Provide the (X, Y) coordinate of the cell's center where the given text is located.  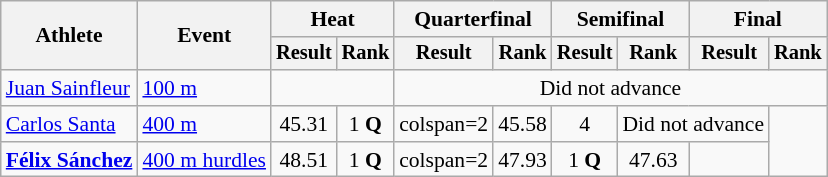
400 m (204, 124)
Heat (332, 19)
100 m (204, 88)
Final (758, 19)
Athlete (70, 36)
Quarterfinal (473, 19)
colspan=2 (444, 124)
Event (204, 36)
Semifinal (620, 19)
Carlos Santa (70, 124)
1 Q (366, 124)
4 (585, 124)
45.31 (304, 124)
45.58 (522, 124)
Juan Sainfleur (70, 88)
